For the text-containing cell, return its midpoint in [X, Y] coordinate format. 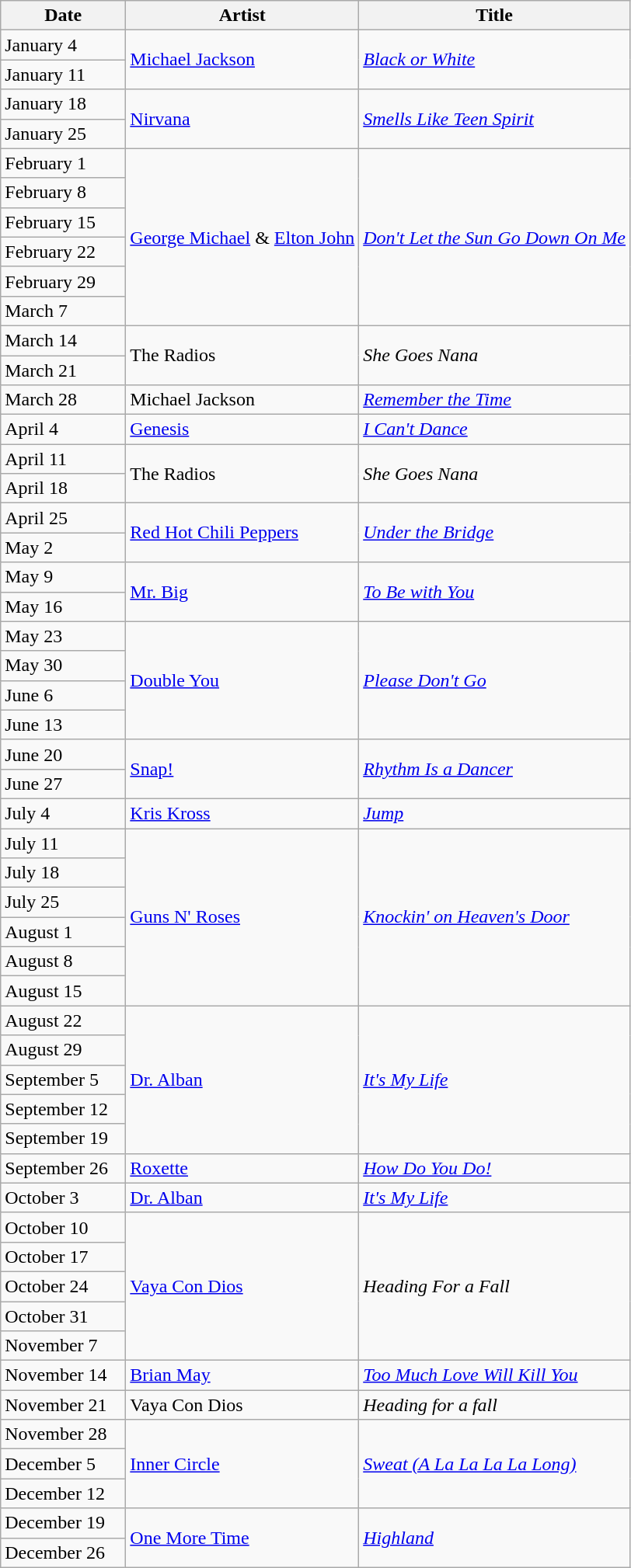
To Be with You [494, 592]
January 4 [64, 45]
March 14 [64, 340]
March 21 [64, 370]
Knockin' on Heaven's Door [494, 916]
January 25 [64, 134]
December 19 [64, 1523]
July 11 [64, 843]
July 4 [64, 813]
November 14 [64, 1375]
February 1 [64, 163]
Title [494, 16]
June 27 [64, 784]
Under the Bridge [494, 533]
October 3 [64, 1198]
Inner Circle [242, 1464]
May 30 [64, 666]
Snap! [242, 769]
December 5 [64, 1464]
March 28 [64, 400]
May 23 [64, 636]
April 25 [64, 518]
May 16 [64, 607]
Sweat (A La La La La Long) [494, 1464]
February 22 [64, 252]
Please Don't Go [494, 680]
May 9 [64, 577]
Genesis [242, 429]
Jump [494, 813]
Red Hot Chili Peppers [242, 533]
August 15 [64, 991]
March 7 [64, 311]
April 11 [64, 459]
How Do You Do! [494, 1168]
August 1 [64, 932]
August 29 [64, 1050]
February 15 [64, 222]
May 2 [64, 548]
November 21 [64, 1405]
Brian May [242, 1375]
September 5 [64, 1080]
Nirvana [242, 119]
Artist [242, 16]
Smells Like Teen Spirit [494, 119]
August 8 [64, 961]
October 10 [64, 1227]
November 28 [64, 1434]
November 7 [64, 1346]
Highland [494, 1538]
Roxette [242, 1168]
June 20 [64, 754]
George Michael & Elton John [242, 237]
October 24 [64, 1286]
January 11 [64, 75]
Heading For a Fall [494, 1286]
February 29 [64, 281]
September 12 [64, 1109]
June 6 [64, 695]
Rhythm Is a Dancer [494, 769]
Too Much Love Will Kill You [494, 1375]
June 13 [64, 725]
October 31 [64, 1316]
April 18 [64, 488]
September 26 [64, 1168]
September 19 [64, 1139]
Date [64, 16]
January 18 [64, 104]
December 12 [64, 1493]
Don't Let the Sun Go Down On Me [494, 237]
July 25 [64, 902]
October 17 [64, 1257]
One More Time [242, 1538]
Guns N' Roses [242, 916]
I Can't Dance [494, 429]
July 18 [64, 873]
Heading for a fall [494, 1405]
February 8 [64, 193]
April 4 [64, 429]
August 22 [64, 1020]
Black or White [494, 60]
Double You [242, 680]
December 26 [64, 1552]
Kris Kross [242, 813]
Remember the Time [494, 400]
Mr. Big [242, 592]
